Locate the cell with the specified text and output its [X, Y] center coordinate. 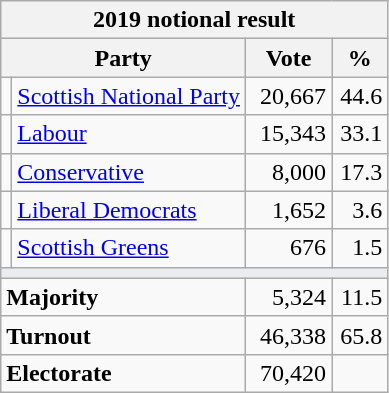
Majority [124, 297]
Scottish Greens [129, 248]
Liberal Democrats [129, 210]
Electorate [124, 373]
676 [289, 248]
Labour [129, 134]
2019 notional result [194, 20]
17.3 [360, 172]
3.6 [360, 210]
Vote [289, 58]
1.5 [360, 248]
% [360, 58]
Turnout [124, 335]
1,652 [289, 210]
46,338 [289, 335]
Conservative [129, 172]
15,343 [289, 134]
44.6 [360, 96]
33.1 [360, 134]
Party [124, 58]
Scottish National Party [129, 96]
65.8 [360, 335]
8,000 [289, 172]
11.5 [360, 297]
70,420 [289, 373]
5,324 [289, 297]
20,667 [289, 96]
